Detect which cell encompasses the target text, then output its (x, y) center coordinate. 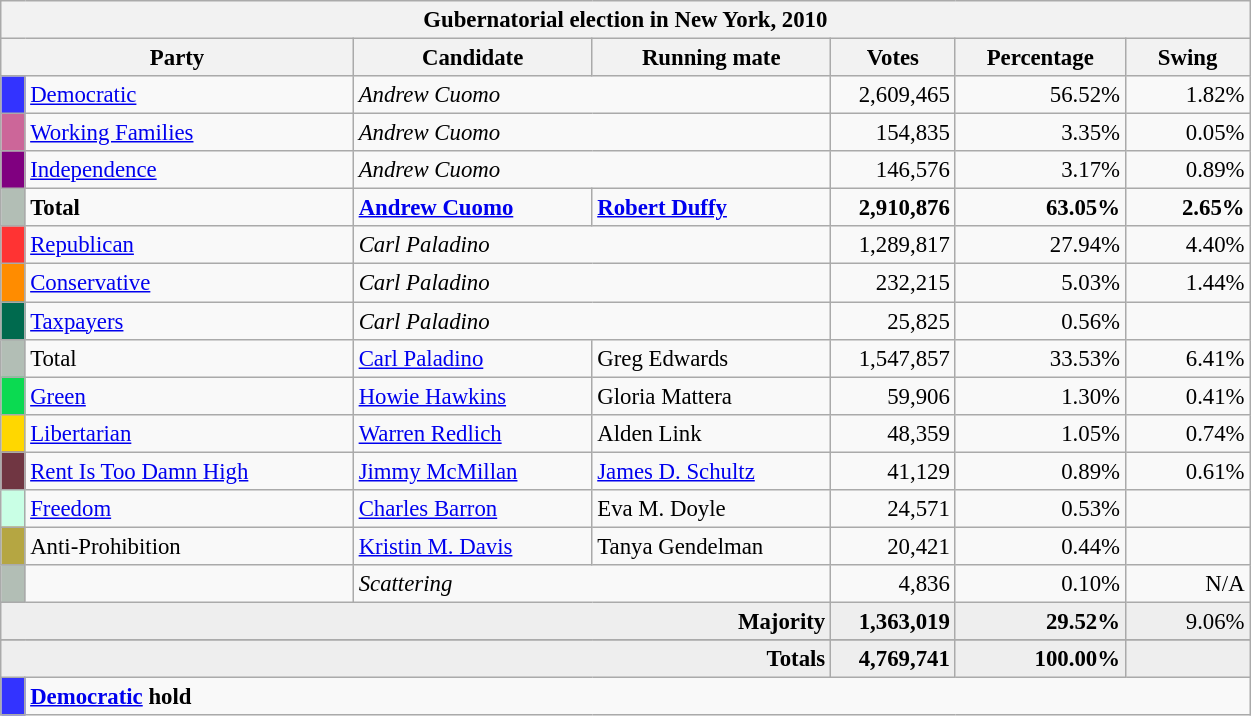
232,215 (894, 283)
24,571 (894, 509)
Swing (1188, 58)
Independence (189, 170)
0.05% (1188, 133)
1.44% (1188, 283)
9.06% (1188, 621)
63.05% (1040, 208)
Anti-Prohibition (189, 546)
5.03% (1040, 283)
48,359 (894, 433)
0.10% (1040, 584)
1,289,817 (894, 245)
Kristin M. Davis (472, 546)
Democratic (189, 95)
Alden Link (712, 433)
Party (178, 58)
Gubernatorial election in New York, 2010 (626, 20)
1.30% (1040, 396)
146,576 (894, 170)
Candidate (472, 58)
0.44% (1040, 546)
Freedom (189, 509)
6.41% (1188, 358)
N/A (1188, 584)
0.61% (1188, 471)
Republican (189, 245)
Taxpayers (189, 321)
Eva M. Doyle (712, 509)
Totals (416, 659)
1,363,019 (894, 621)
27.94% (1040, 245)
Greg Edwards (712, 358)
Scattering (592, 584)
4.40% (1188, 245)
Robert Duffy (712, 208)
Green (189, 396)
41,129 (894, 471)
0.53% (1040, 509)
Democratic hold (638, 697)
0.56% (1040, 321)
4,769,741 (894, 659)
1.05% (1040, 433)
4,836 (894, 584)
2.65% (1188, 208)
Howie Hawkins (472, 396)
59,906 (894, 396)
Charles Barron (472, 509)
Jimmy McMillan (472, 471)
James D. Schultz (712, 471)
Running mate (712, 58)
Gloria Mattera (712, 396)
33.53% (1040, 358)
29.52% (1040, 621)
1.82% (1188, 95)
Tanya Gendelman (712, 546)
Percentage (1040, 58)
Rent Is Too Damn High (189, 471)
3.17% (1040, 170)
25,825 (894, 321)
Votes (894, 58)
0.74% (1188, 433)
Conservative (189, 283)
154,835 (894, 133)
100.00% (1040, 659)
Working Families (189, 133)
56.52% (1040, 95)
Majority (416, 621)
3.35% (1040, 133)
Warren Redlich (472, 433)
0.41% (1188, 396)
1,547,857 (894, 358)
Libertarian (189, 433)
2,910,876 (894, 208)
2,609,465 (894, 95)
20,421 (894, 546)
